Provide the (X, Y) coordinate of the cell's center where the given text is located.  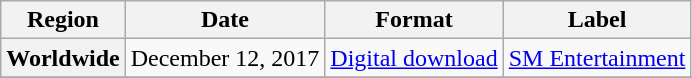
Format (414, 20)
Region (63, 20)
Worldwide (63, 58)
SM Entertainment (597, 58)
December 12, 2017 (225, 58)
Label (597, 20)
Digital download (414, 58)
Date (225, 20)
